Search for the cell housing the specified text and yield its (X, Y) center coordinate. 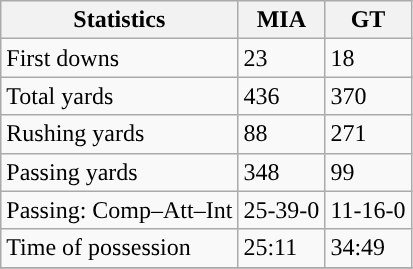
99 (368, 172)
88 (282, 134)
First downs (120, 58)
25:11 (282, 248)
MIA (282, 20)
18 (368, 58)
11-16-0 (368, 210)
Passing: Comp–Att–Int (120, 210)
Rushing yards (120, 134)
271 (368, 134)
GT (368, 20)
23 (282, 58)
Statistics (120, 20)
348 (282, 172)
Total yards (120, 96)
436 (282, 96)
Time of possession (120, 248)
25-39-0 (282, 210)
34:49 (368, 248)
370 (368, 96)
Passing yards (120, 172)
